Locate the cell with the specified text and output its [x, y] center coordinate. 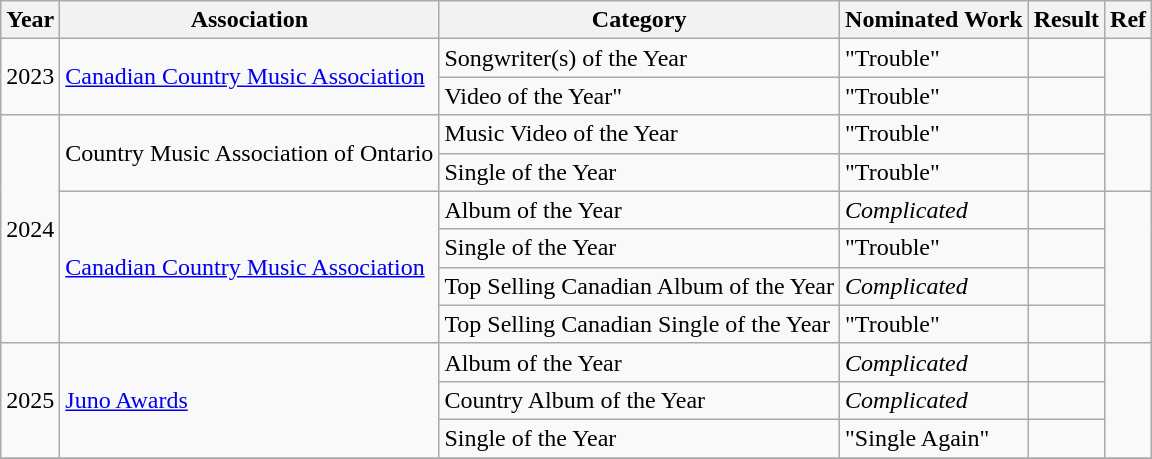
Songwriter(s) of the Year [640, 58]
Nominated Work [934, 20]
Top Selling Canadian Album of the Year [640, 286]
Music Video of the Year [640, 134]
Ref [1128, 20]
Top Selling Canadian Single of the Year [640, 324]
Juno Awards [250, 400]
"Single Again" [934, 438]
2024 [30, 229]
Country Music Association of Ontario [250, 153]
2023 [30, 77]
Country Album of the Year [640, 400]
Video of the Year" [640, 96]
Association [250, 20]
Result [1066, 20]
2025 [30, 400]
Year [30, 20]
Category [640, 20]
